Return the (X, Y) coordinate for the center point of the cell that contains the specified text.  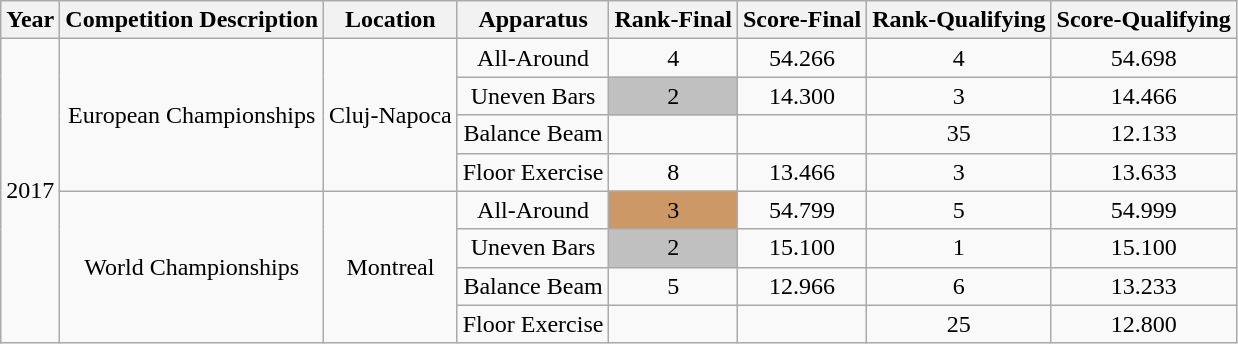
Year (30, 20)
13.233 (1144, 286)
Cluj-Napoca (391, 115)
Score-Qualifying (1144, 20)
13.633 (1144, 172)
Montreal (391, 267)
12.966 (802, 286)
1 (959, 248)
14.300 (802, 96)
54.799 (802, 210)
6 (959, 286)
Location (391, 20)
35 (959, 134)
13.466 (802, 172)
Competition Description (192, 20)
Apparatus (533, 20)
25 (959, 324)
12.133 (1144, 134)
Rank-Final (673, 20)
World Championships (192, 267)
54.698 (1144, 58)
54.999 (1144, 210)
European Championships (192, 115)
54.266 (802, 58)
8 (673, 172)
2017 (30, 191)
14.466 (1144, 96)
12.800 (1144, 324)
Score-Final (802, 20)
Rank-Qualifying (959, 20)
